Find where the given text appears and provide that cell's center as [X, Y] coordinate. 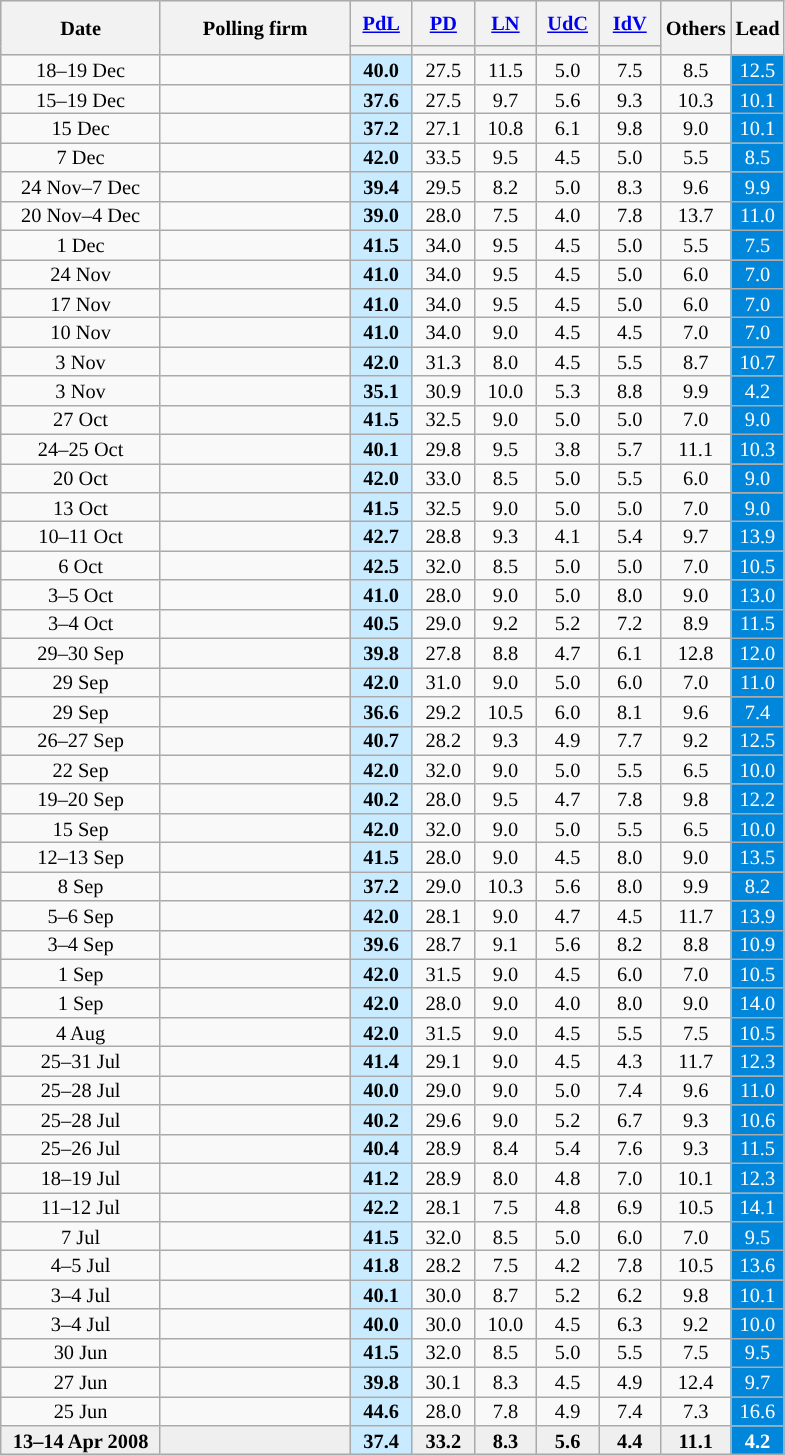
8 Sep [81, 886]
27 Oct [81, 420]
40.4 [381, 1148]
10.8 [505, 128]
41.8 [381, 1264]
6.7 [630, 1120]
4 Aug [81, 1032]
16.6 [758, 1410]
8.9 [696, 624]
10 Nov [81, 332]
5.7 [630, 448]
10.7 [758, 362]
13.5 [758, 856]
15–19 Dec [81, 98]
24 Nov–7 Dec [81, 186]
37.6 [381, 98]
13.6 [758, 1264]
39.0 [381, 216]
17 Nov [81, 302]
14.0 [758, 1002]
11–12 Jul [81, 1206]
12.2 [758, 798]
5–6 Sep [81, 916]
IdV [630, 22]
29.5 [443, 186]
13–14 Apr 2008 [81, 1440]
30 Jun [81, 1352]
12.4 [696, 1382]
7.7 [630, 740]
25–31 Jul [81, 1060]
42.7 [381, 536]
8.1 [630, 710]
7.3 [696, 1410]
30.9 [443, 390]
19–20 Sep [81, 798]
40.5 [381, 624]
27.1 [443, 128]
42.2 [381, 1206]
4.3 [630, 1060]
29.6 [443, 1120]
PD [443, 22]
29.1 [443, 1060]
33.2 [443, 1440]
4.1 [568, 536]
10.9 [758, 944]
37.4 [381, 1440]
6 Oct [81, 566]
7 Jul [81, 1236]
24 Nov [81, 274]
9.1 [505, 944]
10.6 [758, 1120]
12.8 [696, 652]
13.0 [758, 594]
35.1 [381, 390]
13 Oct [81, 506]
29.8 [443, 448]
18–19 Dec [81, 70]
15 Dec [81, 128]
12.0 [758, 652]
26–27 Sep [81, 740]
8.4 [505, 1148]
LN [505, 22]
29.2 [443, 710]
Date [81, 28]
3–4 Oct [81, 624]
36.6 [381, 710]
3.8 [568, 448]
12–13 Sep [81, 856]
22 Sep [81, 770]
24–25 Oct [81, 448]
5.3 [568, 390]
6.9 [630, 1206]
3–5 Oct [81, 594]
18–19 Jul [81, 1178]
39.6 [381, 944]
6.3 [630, 1324]
41.2 [381, 1178]
Polling firm [255, 28]
7 Dec [81, 156]
29–30 Sep [81, 652]
31.3 [443, 362]
PdL [381, 22]
33.5 [443, 156]
13.7 [696, 216]
30.1 [443, 1382]
27.8 [443, 652]
25–26 Jul [81, 1148]
42.5 [381, 566]
28.7 [443, 944]
3–4 Sep [81, 944]
20 Nov–4 Dec [81, 216]
4.4 [630, 1440]
7.2 [630, 624]
40.7 [381, 740]
15 Sep [81, 828]
14.1 [758, 1206]
1 Dec [81, 244]
28.8 [443, 536]
4–5 Jul [81, 1264]
27 Jun [81, 1382]
UdC [568, 22]
10–11 Oct [81, 536]
25 Jun [81, 1410]
41.4 [381, 1060]
20 Oct [81, 478]
39.4 [381, 186]
7.6 [630, 1148]
Lead [758, 28]
33.0 [443, 478]
44.6 [381, 1410]
31.0 [443, 682]
6.2 [630, 1294]
Others [696, 28]
